Return [X, Y] of the center of cell containing provided text 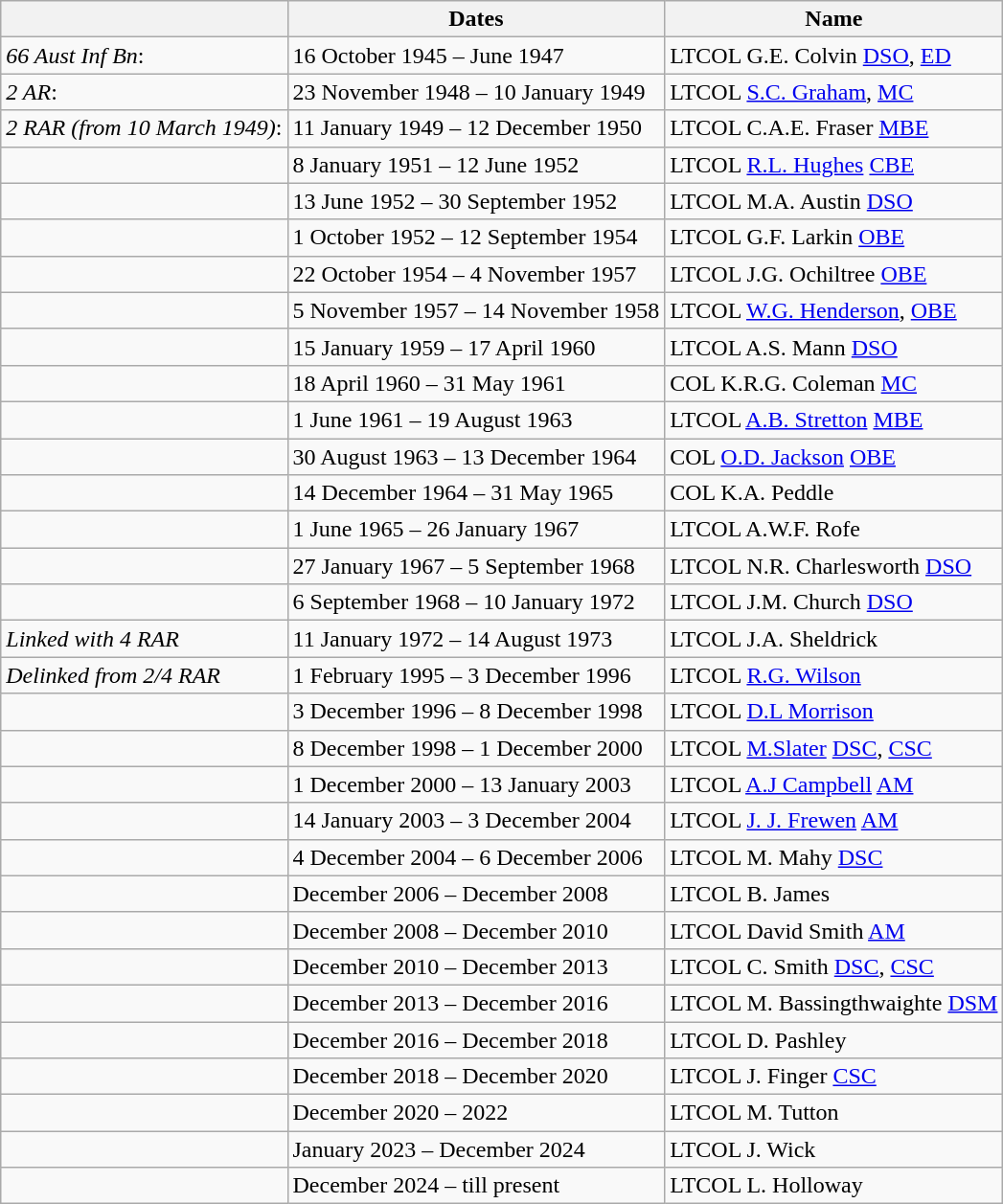
LTCOL J.A. Sheldrick [833, 639]
LTCOL David Smith AM [833, 930]
December 2020 – 2022 [476, 1113]
LTCOL W.G. Henderson, OBE [833, 310]
2 RAR (from 10 March 1949): [144, 128]
December 2018 – December 2020 [476, 1077]
LTCOL M. Bassingthwaighte DSM [833, 1003]
14 December 1964 – 31 May 1965 [476, 493]
LTCOL D.L Morrison [833, 712]
1 October 1952 – 12 September 1954 [476, 238]
December 2008 – December 2010 [476, 930]
14 January 2003 – 3 December 2004 [476, 821]
Linked with 4 RAR [144, 639]
5 November 1957 – 14 November 1958 [476, 310]
Dates [476, 19]
66 Aust Inf Bn: [144, 56]
11 January 1972 – 14 August 1973 [476, 639]
1 February 1995 – 3 December 1996 [476, 675]
15 January 1959 – 17 April 1960 [476, 347]
8 January 1951 – 12 June 1952 [476, 165]
LTCOL R.L. Hughes CBE [833, 165]
December 2016 – December 2018 [476, 1039]
LTCOL D. Pashley [833, 1039]
LTCOL N.R. Charlesworth DSO [833, 566]
COL K.R.G. Coleman MC [833, 383]
January 2023 – December 2024 [476, 1149]
LTCOL G.E. Colvin DSO, ED [833, 56]
LTCOL M. Mahy DSC [833, 857]
LTCOL A.B. Stretton MBE [833, 420]
LTCOL S.C. Graham, MC [833, 92]
13 June 1952 – 30 September 1952 [476, 201]
6 September 1968 – 10 January 1972 [476, 602]
27 January 1967 – 5 September 1968 [476, 566]
LTCOL L. Holloway [833, 1186]
18 April 1960 – 31 May 1961 [476, 383]
LTCOL A.W.F. Rofe [833, 530]
LTCOL C. Smith DSC, CSC [833, 966]
LTCOL A.S. Mann DSO [833, 347]
1 June 1965 – 26 January 1967 [476, 530]
COL K.A. Peddle [833, 493]
30 August 1963 – 13 December 1964 [476, 457]
LTCOL J. J. Frewen AM [833, 821]
8 December 1998 – 1 December 2000 [476, 748]
LTCOL B. James [833, 894]
16 October 1945 – June 1947 [476, 56]
December 2010 – December 2013 [476, 966]
1 December 2000 – 13 January 2003 [476, 784]
LTCOL C.A.E. Fraser MBE [833, 128]
LTCOL G.F. Larkin OBE [833, 238]
Name [833, 19]
December 2006 – December 2008 [476, 894]
LTCOL M.A. Austin DSO [833, 201]
22 October 1954 – 4 November 1957 [476, 274]
23 November 1948 – 10 January 1949 [476, 92]
COL O.D. Jackson OBE [833, 457]
3 December 1996 – 8 December 1998 [476, 712]
Delinked from 2/4 RAR [144, 675]
LTCOL J. Finger CSC [833, 1077]
4 December 2004 – 6 December 2006 [476, 857]
LTCOL R.G. Wilson [833, 675]
LTCOL J. Wick [833, 1149]
December 2024 – till present [476, 1186]
December 2013 – December 2016 [476, 1003]
LTCOL J.M. Church DSO [833, 602]
LTCOL J.G. Ochiltree OBE [833, 274]
1 June 1961 – 19 August 1963 [476, 420]
LTCOL M.Slater DSC, CSC [833, 748]
LTCOL M. Tutton [833, 1113]
11 January 1949 – 12 December 1950 [476, 128]
LTCOL A.J Campbell AM [833, 784]
2 AR: [144, 92]
